Pinpoint the cell where the given text exists, returning its (X, Y) midpoint coordinate. 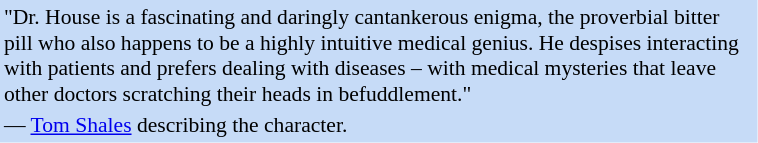
— Tom Shales describing the character. (378, 125)
